For the text-containing cell, return its midpoint in [X, Y] coordinate format. 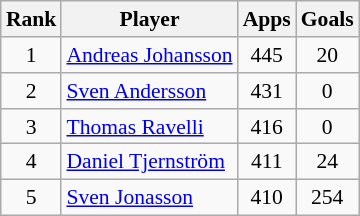
410 [267, 197]
431 [267, 91]
1 [32, 55]
Sven Jonasson [149, 197]
Goals [328, 19]
445 [267, 55]
Thomas Ravelli [149, 126]
254 [328, 197]
2 [32, 91]
Rank [32, 19]
Andreas Johansson [149, 55]
4 [32, 162]
24 [328, 162]
5 [32, 197]
411 [267, 162]
Sven Andersson [149, 91]
416 [267, 126]
Player [149, 19]
20 [328, 55]
Apps [267, 19]
3 [32, 126]
Daniel Tjernström [149, 162]
